Detect which cell encompasses the target text, then output its (X, Y) center coordinate. 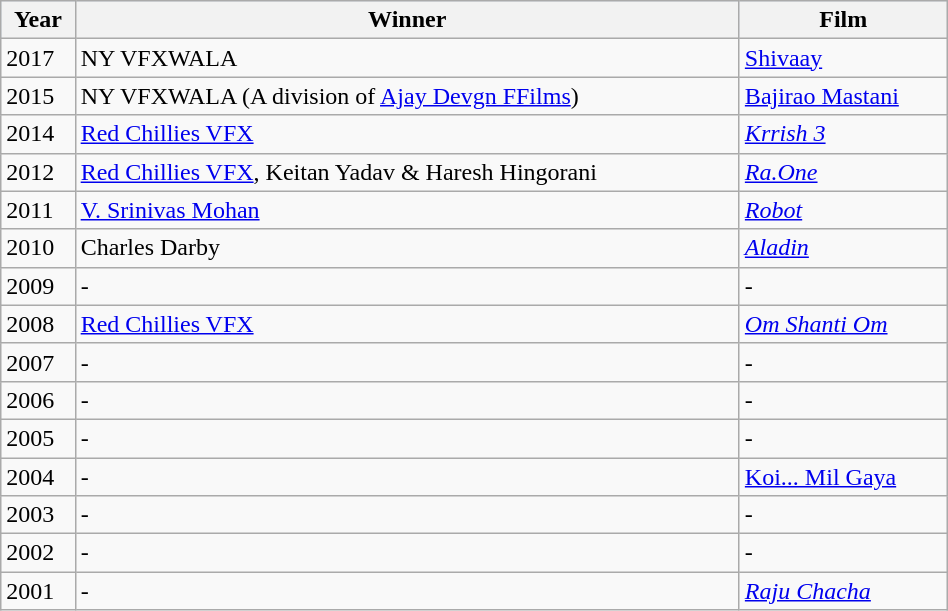
2007 (38, 362)
2004 (38, 477)
2003 (38, 515)
2002 (38, 553)
Red Chillies VFX, Keitan Yadav & Haresh Hingorani (407, 172)
Year (38, 20)
2009 (38, 286)
Bajirao Mastani (843, 96)
Raju Chacha (843, 591)
Film (843, 20)
2005 (38, 438)
NY VFXWALA (407, 58)
2014 (38, 134)
Koi... Mil Gaya (843, 477)
2008 (38, 324)
Winner (407, 20)
2017 (38, 58)
2010 (38, 248)
Krrish 3 (843, 134)
Aladin (843, 248)
2001 (38, 591)
2015 (38, 96)
2011 (38, 210)
V. Srinivas Mohan (407, 210)
Charles Darby (407, 248)
2012 (38, 172)
Ra.One (843, 172)
NY VFXWALA (A division of Ajay Devgn FFilms) (407, 96)
Shivaay (843, 58)
2006 (38, 400)
Om Shanti Om (843, 324)
Robot (843, 210)
